From the cell containing the given text, extract its center point as [X, Y] coordinate. 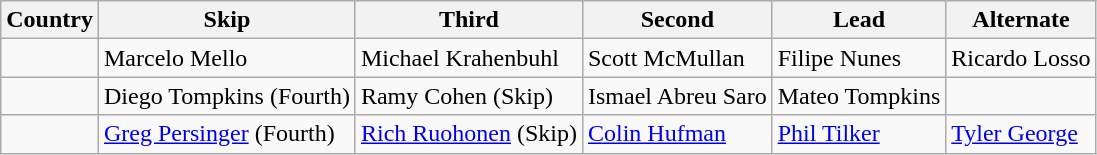
Ricardo Losso [1021, 58]
Greg Persinger (Fourth) [226, 134]
Phil Tilker [859, 134]
Second [677, 20]
Marcelo Mello [226, 58]
Rich Ruohonen (Skip) [468, 134]
Michael Krahenbuhl [468, 58]
Skip [226, 20]
Alternate [1021, 20]
Country [50, 20]
Colin Hufman [677, 134]
Ismael Abreu Saro [677, 96]
Lead [859, 20]
Mateo Tompkins [859, 96]
Third [468, 20]
Tyler George [1021, 134]
Filipe Nunes [859, 58]
Scott McMullan [677, 58]
Diego Tompkins (Fourth) [226, 96]
Ramy Cohen (Skip) [468, 96]
